Identify which cell holds the provided text, then report its [X, Y] central coordinate. 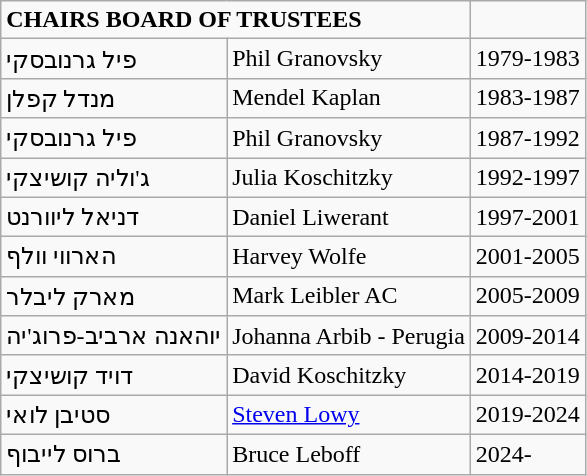
1992-1997 [528, 178]
מארק ליבלר [114, 296]
Julia Koschitzky [349, 178]
2014-2019 [528, 375]
1987-1992 [528, 138]
Bruce Leboff [349, 454]
מנדל קפלן [114, 98]
הארווי וולף [114, 257]
Harvey Wolfe [349, 257]
2019-2024 [528, 415]
Mark Leibler AC [349, 296]
1997-2001 [528, 217]
2024- [528, 454]
2009-2014 [528, 336]
1979-1983 [528, 59]
Daniel Liwerant [349, 217]
David Koschitzky [349, 375]
יוהאנה ארביב-פרוג'יה [114, 336]
ג'וליה קושיצקי [114, 178]
Johanna Arbib - Perugia [349, 336]
ברוס לייבוף [114, 454]
סטיבן לואי [114, 415]
1983-1987 [528, 98]
דויד קושיצקי [114, 375]
Mendel Kaplan [349, 98]
2001-2005 [528, 257]
CHAIRS BOARD OF TRUSTEES [236, 20]
Steven Lowy [349, 415]
דניאל ליוורנט [114, 217]
2005-2009 [528, 296]
